Extract the (X, Y) coordinate from the center of the cell holding the provided text.  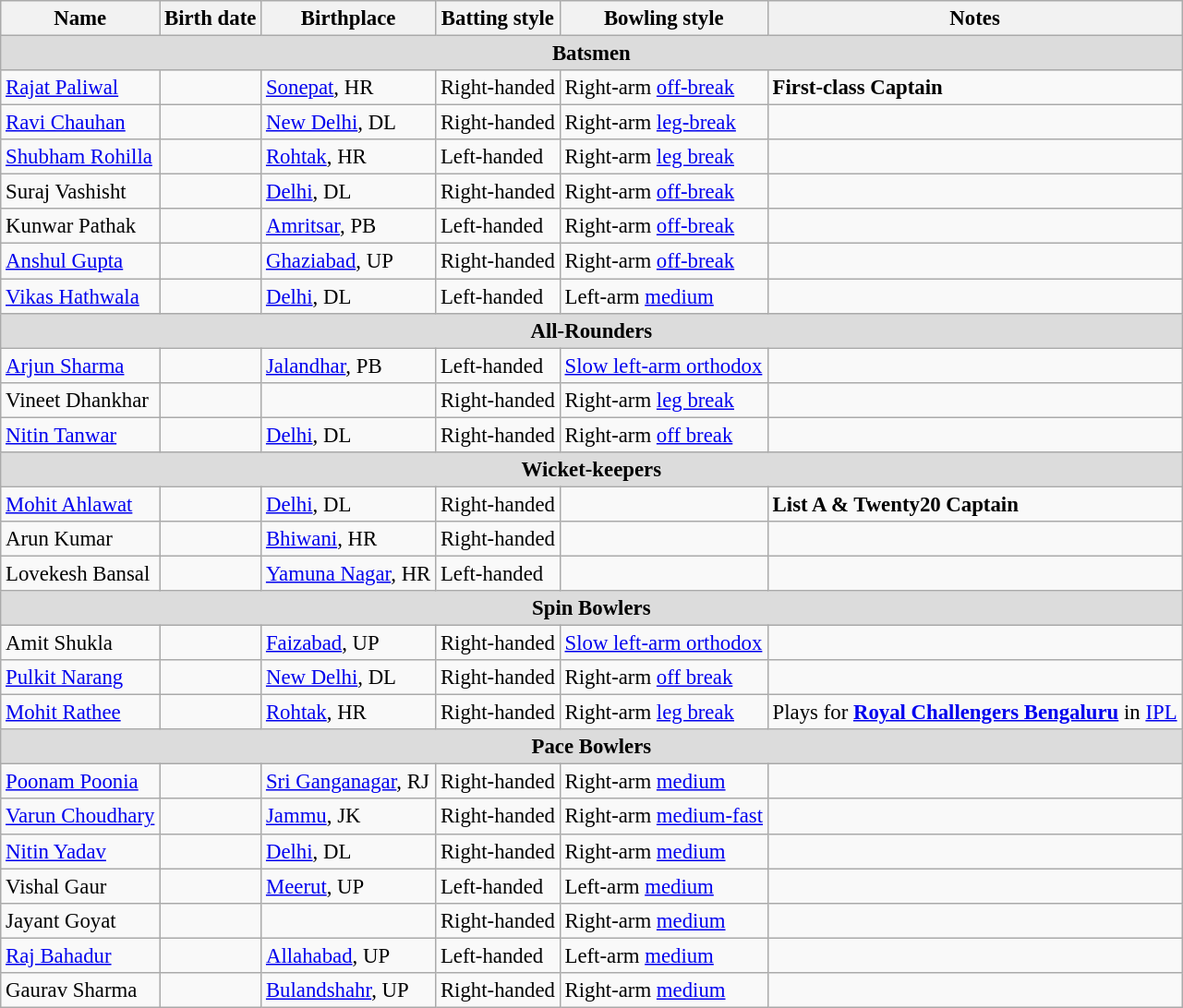
Right-arm leg-break (663, 123)
First-class Captain (975, 88)
Mohit Rathee (80, 713)
Varun Choudhary (80, 817)
Birth date (211, 18)
Poonam Poonia (80, 782)
All-Rounders (591, 330)
Bowling style (663, 18)
Meerut, UP (349, 886)
Ravi Chauhan (80, 123)
Jalandhar, PB (349, 366)
Jayant Goyat (80, 920)
Shubham Rohilla (80, 157)
Bhiwani, HR (349, 539)
Suraj Vashisht (80, 192)
Mohit Ahlawat (80, 504)
Bulandshahr, UP (349, 990)
Nitin Yadav (80, 851)
Nitin Tanwar (80, 435)
Pulkit Narang (80, 678)
Jammu, JK (349, 817)
Faizabad, UP (349, 643)
Raj Bahadur (80, 955)
Name (80, 18)
Batting style (499, 18)
Rajat Paliwal (80, 88)
Arjun Sharma (80, 366)
Vikas Hathwala (80, 296)
Birthplace (349, 18)
Arun Kumar (80, 539)
Spin Bowlers (591, 608)
Right-arm medium-fast (663, 817)
Anshul Gupta (80, 261)
Amritsar, PB (349, 226)
Batsmen (591, 54)
Yamuna Nagar, HR (349, 573)
Amit Shukla (80, 643)
Ghaziabad, UP (349, 261)
Lovekesh Bansal (80, 573)
Pace Bowlers (591, 747)
Allahabad, UP (349, 955)
Wicket-keepers (591, 470)
Sonepat, HR (349, 88)
Vineet Dhankhar (80, 400)
Plays for Royal Challengers Bengaluru in IPL (975, 713)
Notes (975, 18)
Kunwar Pathak (80, 226)
Gaurav Sharma (80, 990)
List A & Twenty20 Captain (975, 504)
Sri Ganganagar, RJ (349, 782)
Vishal Gaur (80, 886)
